Scan for the cell matching the given text and deliver its (x, y) coordinate at center. 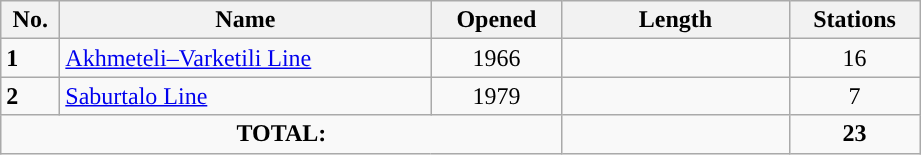
7 (854, 96)
2 (30, 96)
23 (854, 134)
Saburtalo Line (246, 96)
No. (30, 20)
Length (676, 20)
1 (30, 58)
1966 (496, 58)
Name (246, 20)
TOTAL: (282, 134)
16 (854, 58)
Opened (496, 20)
1979 (496, 96)
Stations (854, 20)
Akhmeteli–Varketili Line (246, 58)
